Return (X, Y) of the center of cell containing provided text 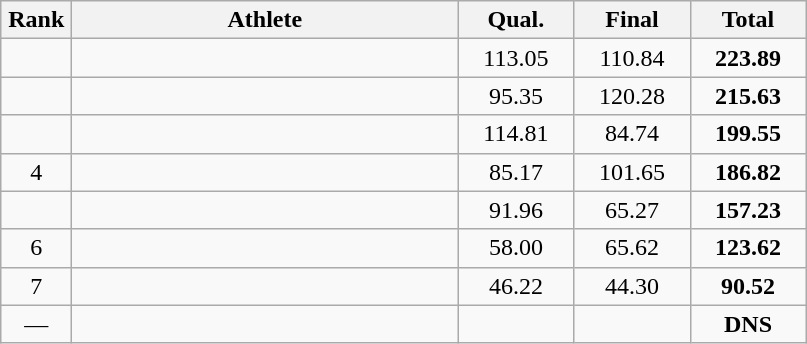
186.82 (748, 172)
84.74 (632, 134)
101.65 (632, 172)
215.63 (748, 96)
Final (632, 20)
65.27 (632, 210)
223.89 (748, 58)
90.52 (748, 286)
DNS (748, 324)
199.55 (748, 134)
114.81 (516, 134)
46.22 (516, 286)
7 (36, 286)
95.35 (516, 96)
113.05 (516, 58)
157.23 (748, 210)
123.62 (748, 248)
44.30 (632, 286)
— (36, 324)
6 (36, 248)
58.00 (516, 248)
Qual. (516, 20)
110.84 (632, 58)
91.96 (516, 210)
Rank (36, 20)
85.17 (516, 172)
Athlete (265, 20)
4 (36, 172)
65.62 (632, 248)
Total (748, 20)
120.28 (632, 96)
